Search for the cell housing the specified text and yield its [X, Y] center coordinate. 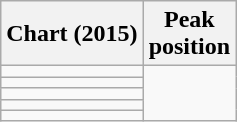
Peak position [189, 34]
Chart (2015) [72, 34]
